Pinpoint the cell where the given text exists, returning its (x, y) midpoint coordinate. 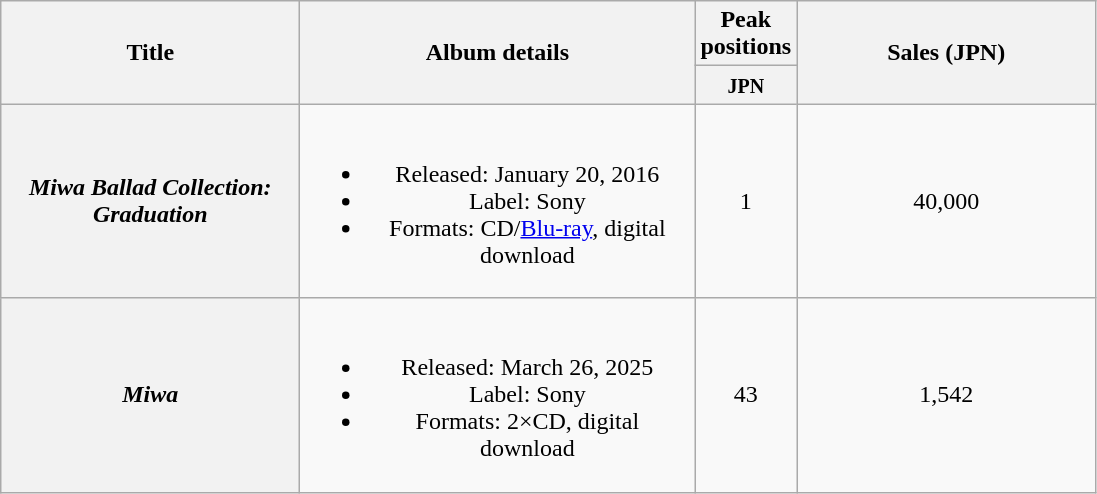
40,000 (946, 201)
Album details (498, 52)
1 (746, 201)
Sales (JPN) (946, 52)
Peak positions (746, 34)
Miwa Ballad Collection: Graduation (150, 201)
Released: January 20, 2016 Label: SonyFormats: CD/Blu-ray, digital download (498, 201)
1,542 (946, 395)
JPN (746, 85)
Miwa (150, 395)
43 (746, 395)
Released: March 26, 2025 Label: SonyFormats: 2×CD, digital download (498, 395)
Title (150, 52)
